From the cell containing the given text, extract its center point as [x, y] coordinate. 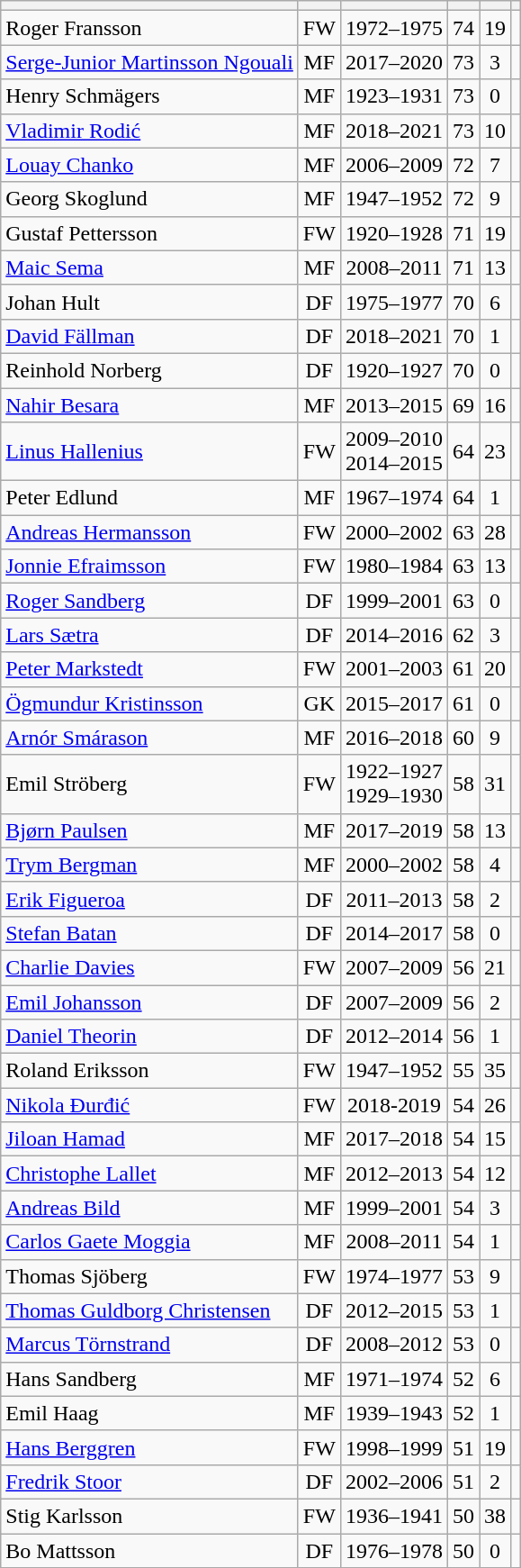
1971–1974 [394, 1379]
74 [463, 28]
35 [495, 1071]
Georg Skoglund [149, 199]
2014–2016 [394, 635]
David Fällman [149, 336]
1939–1943 [394, 1413]
2008–2012 [394, 1345]
23 [495, 452]
2001–2003 [394, 669]
Emil Johansson [149, 1002]
15 [495, 1139]
Emil Ströberg [149, 784]
Serge-Junior Martinsson Ngouali [149, 62]
2011–2013 [394, 899]
2014–2017 [394, 933]
1998–1999 [394, 1447]
Daniel Theorin [149, 1037]
1920–1927 [394, 370]
Bo Mattsson [149, 1550]
Nahir Besara [149, 404]
69 [463, 404]
Hans Sandberg [149, 1379]
GK [319, 703]
Vladimir Rodić [149, 131]
Peter Markstedt [149, 669]
1923–1931 [394, 96]
Roger Fransson [149, 28]
1980–1984 [394, 566]
Erik Figueroa [149, 899]
Fredrik Stoor [149, 1482]
1967–1974 [394, 498]
Charlie Davies [149, 967]
2002–2006 [394, 1482]
20 [495, 669]
Carlos Gaete Moggia [149, 1242]
Maic Sema [149, 267]
Gustaf Pettersson [149, 233]
2012–2013 [394, 1174]
2017–2020 [394, 62]
1974–1977 [394, 1276]
Stefan Batan [149, 933]
Johan Hult [149, 302]
Reinhold Norberg [149, 370]
Andreas Hermansson [149, 532]
1972–1975 [394, 28]
Jonnie Efraimsson [149, 566]
31 [495, 784]
4 [495, 865]
Roger Sandberg [149, 601]
12 [495, 1174]
16 [495, 404]
Ögmundur Kristinsson [149, 703]
2017–2018 [394, 1139]
21 [495, 967]
2017–2019 [394, 830]
28 [495, 532]
Thomas Guldborg Christensen [149, 1310]
62 [463, 635]
1976–1978 [394, 1550]
2013–2015 [394, 404]
Christophe Lallet [149, 1174]
Trym Bergman [149, 865]
2015–2017 [394, 703]
2018-2019 [394, 1105]
Nikola Đurđić [149, 1105]
10 [495, 131]
Roland Eriksson [149, 1071]
2006–2009 [394, 165]
Thomas Sjöberg [149, 1276]
2016–2018 [394, 738]
1975–1977 [394, 302]
26 [495, 1105]
1936–1941 [394, 1516]
Emil Haag [149, 1413]
Linus Hallenius [149, 452]
Hans Berggren [149, 1447]
60 [463, 738]
1920–1928 [394, 233]
Lars Sætra [149, 635]
Bjørn Paulsen [149, 830]
Stig Karlsson [149, 1516]
38 [495, 1516]
Louay Chanko [149, 165]
2012–2014 [394, 1037]
Henry Schmägers [149, 96]
2012–2015 [394, 1310]
Jiloan Hamad [149, 1139]
Peter Edlund [149, 498]
2009–20102014–2015 [394, 452]
1922–19271929–1930 [394, 784]
Andreas Bild [149, 1208]
Arnór Smárason [149, 738]
Marcus Törnstrand [149, 1345]
55 [463, 1071]
7 [495, 165]
